Extract the (X, Y) coordinate from the center of the cell holding the provided text.  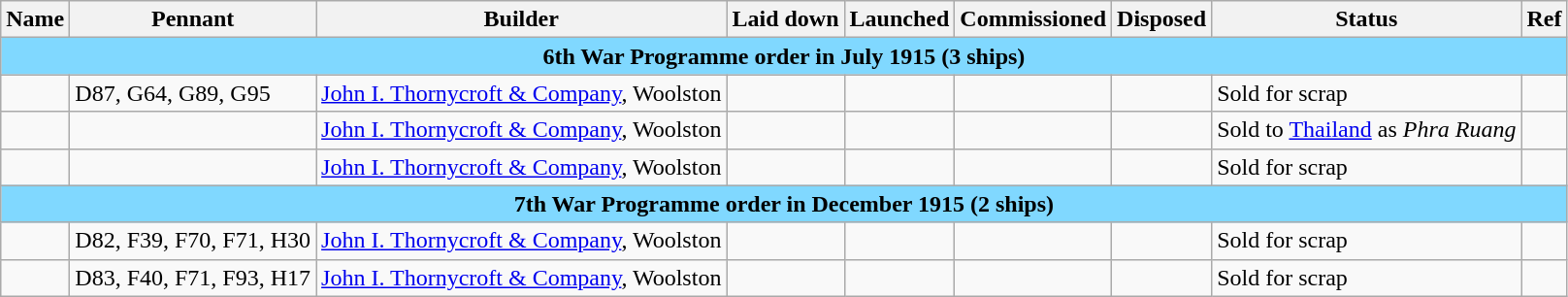
Sold to Thailand as Phra Ruang (1366, 130)
Commissioned (1033, 19)
Laid down (786, 19)
Ref (1545, 19)
D87, G64, G89, G95 (193, 93)
Builder (522, 19)
D82, F39, F70, F71, H30 (193, 241)
Launched (899, 19)
6th War Programme order in July 1915 (3 ships) (784, 56)
Disposed (1162, 19)
7th War Programme order in December 1915 (2 ships) (784, 204)
Name (35, 19)
D83, F40, F71, F93, H17 (193, 278)
Status (1366, 19)
Pennant (193, 19)
